Search for the cell housing the specified text and yield its [x, y] center coordinate. 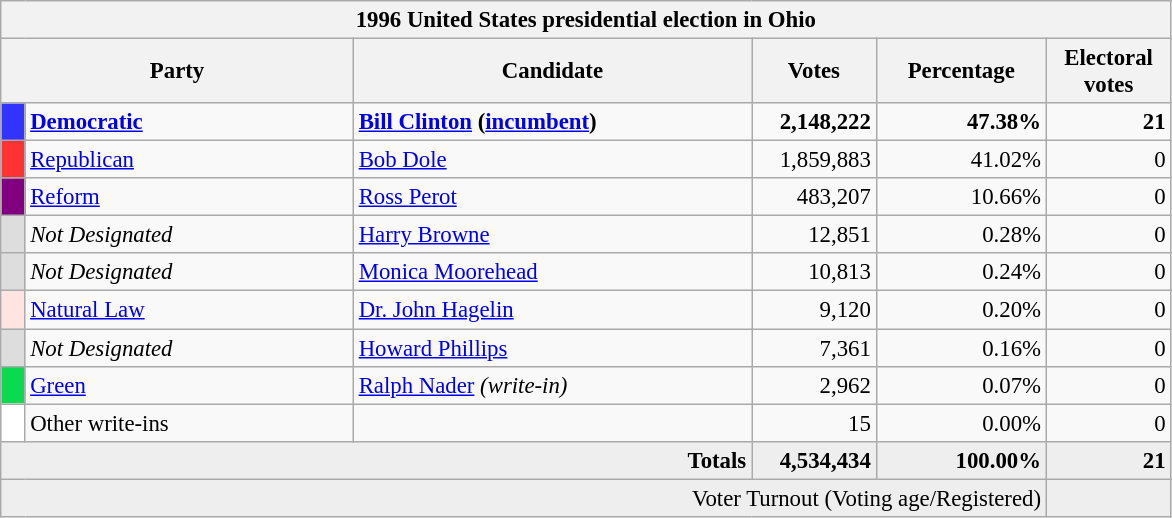
Voter Turnout (Voting age/Registered) [524, 498]
Party [178, 72]
Candidate [552, 72]
Green [189, 385]
10,813 [814, 273]
Monica Moorehead [552, 273]
2,148,222 [814, 122]
7,361 [814, 348]
Percentage [961, 72]
Dr. John Hagelin [552, 310]
Electoral votes [1108, 72]
Bill Clinton (incumbent) [552, 122]
15 [814, 423]
41.02% [961, 160]
12,851 [814, 235]
Totals [376, 460]
Harry Browne [552, 235]
Democratic [189, 122]
0.20% [961, 310]
4,534,434 [814, 460]
0.24% [961, 273]
Bob Dole [552, 160]
10.66% [961, 197]
0.00% [961, 423]
0.28% [961, 235]
Ross Perot [552, 197]
Reform [189, 197]
2,962 [814, 385]
47.38% [961, 122]
100.00% [961, 460]
1996 United States presidential election in Ohio [586, 20]
Natural Law [189, 310]
1,859,883 [814, 160]
Ralph Nader (write-in) [552, 385]
0.07% [961, 385]
Other write-ins [189, 423]
483,207 [814, 197]
0.16% [961, 348]
Votes [814, 72]
Howard Phillips [552, 348]
9,120 [814, 310]
Republican [189, 160]
